Locate the cell with the specified text and output its (x, y) center coordinate. 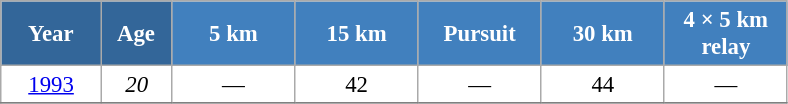
4 × 5 km relay (726, 34)
44 (602, 85)
Year (52, 34)
15 km (356, 34)
42 (356, 85)
1993 (52, 85)
Pursuit (480, 34)
5 km (234, 34)
30 km (602, 34)
20 (136, 85)
Age (136, 34)
